For the text-containing cell, return its midpoint in [X, Y] coordinate format. 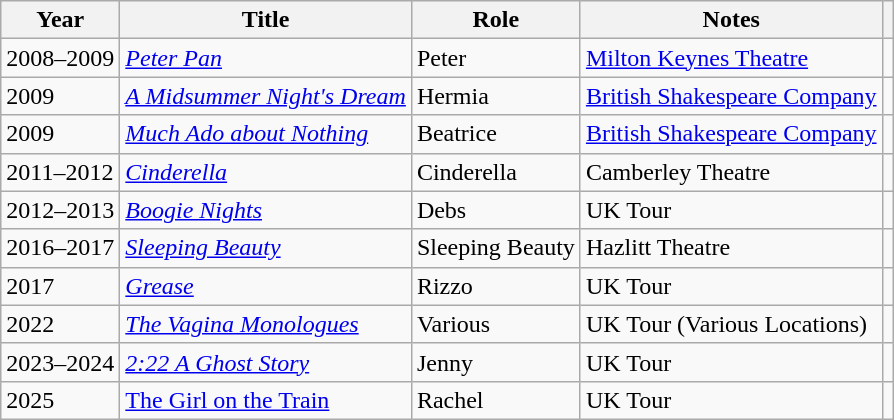
Rizzo [496, 286]
2017 [60, 286]
Rachel [496, 400]
Hazlitt Theatre [731, 248]
The Girl on the Train [266, 400]
A Midsummer Night's Dream [266, 96]
Beatrice [496, 134]
2016–2017 [60, 248]
Role [496, 20]
Various [496, 324]
2022 [60, 324]
Boogie Nights [266, 210]
2023–2024 [60, 362]
2012–2013 [60, 210]
Grease [266, 286]
The Vagina Monologues [266, 324]
Debs [496, 210]
2008–2009 [60, 58]
Hermia [496, 96]
Peter Pan [266, 58]
2011–2012 [60, 172]
2025 [60, 400]
Title [266, 20]
Camberley Theatre [731, 172]
Year [60, 20]
2:22 A Ghost Story [266, 362]
Notes [731, 20]
Much Ado about Nothing [266, 134]
Peter [496, 58]
Jenny [496, 362]
Milton Keynes Theatre [731, 58]
UK Tour (Various Locations) [731, 324]
